Scan for the cell matching the given text and deliver its [x, y] coordinate at center. 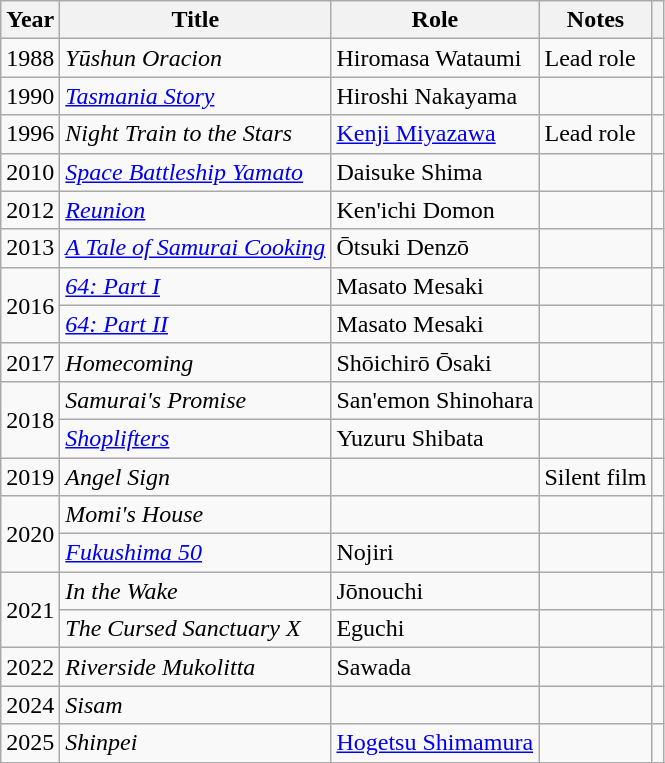
2021 [30, 610]
Year [30, 20]
64: Part I [196, 286]
2010 [30, 172]
Jōnouchi [435, 591]
Hiroshi Nakayama [435, 96]
2024 [30, 705]
Space Battleship Yamato [196, 172]
Title [196, 20]
Fukushima 50 [196, 553]
Night Train to the Stars [196, 134]
The Cursed Sanctuary X [196, 629]
Ken'ichi Domon [435, 210]
2019 [30, 477]
Hiromasa Wataumi [435, 58]
Angel Sign [196, 477]
Yūshun Oracion [196, 58]
In the Wake [196, 591]
Daisuke Shima [435, 172]
Tasmania Story [196, 96]
Yuzuru Shibata [435, 438]
Momi's House [196, 515]
Eguchi [435, 629]
2020 [30, 534]
Shinpei [196, 743]
64: Part II [196, 324]
2018 [30, 419]
Reunion [196, 210]
Hogetsu Shimamura [435, 743]
2016 [30, 305]
Silent film [596, 477]
Sawada [435, 667]
Sisam [196, 705]
Role [435, 20]
Notes [596, 20]
Riverside Mukolitta [196, 667]
Nojiri [435, 553]
Ōtsuki Denzō [435, 248]
Kenji Miyazawa [435, 134]
1996 [30, 134]
Shoplifters [196, 438]
Samurai's Promise [196, 400]
San'emon Shinohara [435, 400]
Homecoming [196, 362]
2012 [30, 210]
1988 [30, 58]
2017 [30, 362]
A Tale of Samurai Cooking [196, 248]
1990 [30, 96]
2022 [30, 667]
2013 [30, 248]
Shōichirō Ōsaki [435, 362]
2025 [30, 743]
